For the text-containing cell, return its midpoint in (x, y) coordinate format. 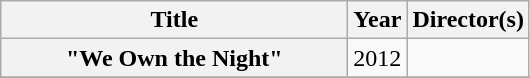
Title (174, 20)
2012 (378, 58)
Director(s) (468, 20)
Year (378, 20)
"We Own the Night" (174, 58)
